Provide the (x, y) coordinate of the cell's center where the given text is located.  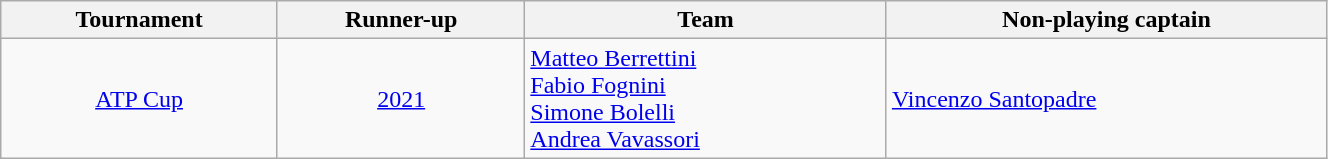
Non-playing captain (1106, 20)
Team (706, 20)
Vincenzo Santopadre (1106, 98)
Runner-up (400, 20)
Tournament (140, 20)
ATP Cup (140, 98)
Matteo BerrettiniFabio FogniniSimone BolelliAndrea Vavassori (706, 98)
2021 (400, 98)
